From the cell containing the given text, extract its center point as [X, Y] coordinate. 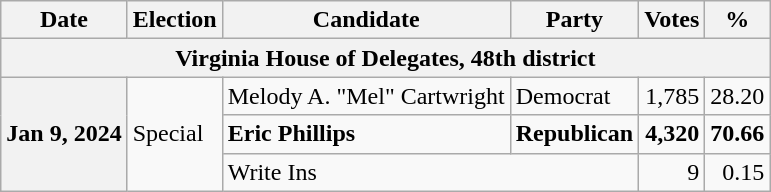
4,320 [672, 134]
Election [174, 20]
70.66 [738, 134]
Party [574, 20]
Eric Phillips [366, 134]
Virginia House of Delegates, 48th district [386, 58]
9 [672, 172]
% [738, 20]
Special [174, 134]
Jan 9, 2024 [64, 134]
Candidate [366, 20]
Democrat [574, 96]
0.15 [738, 172]
Votes [672, 20]
1,785 [672, 96]
Republican [574, 134]
28.20 [738, 96]
Melody A. "Mel" Cartwright [366, 96]
Write Ins [430, 172]
Date [64, 20]
